Find where the given text appears and provide that cell's center as (X, Y) coordinate. 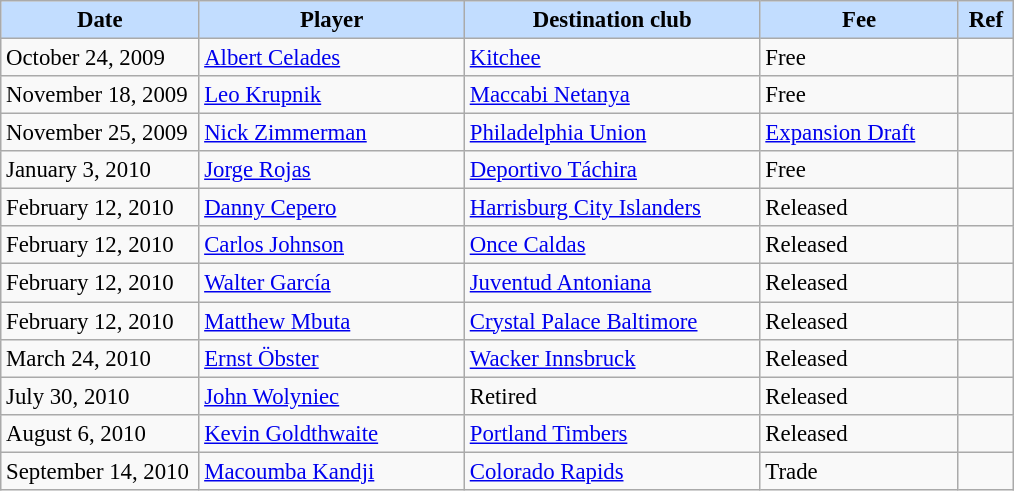
Trade (859, 471)
Walter García (332, 283)
Matthew Mbuta (332, 321)
Albert Celades (332, 58)
Date (100, 20)
September 14, 2010 (100, 471)
Player (332, 20)
Fee (859, 20)
John Wolyniec (332, 396)
Once Caldas (612, 245)
January 3, 2010 (100, 170)
Jorge Rojas (332, 170)
Crystal Palace Baltimore (612, 321)
Danny Cepero (332, 208)
Ref (986, 20)
Kitchee (612, 58)
Harrisburg City Islanders (612, 208)
Colorado Rapids (612, 471)
Retired (612, 396)
Portland Timbers (612, 433)
Macoumba Kandji (332, 471)
Philadelphia Union (612, 133)
Kevin Goldthwaite (332, 433)
March 24, 2010 (100, 358)
November 25, 2009 (100, 133)
July 30, 2010 (100, 396)
Maccabi Netanya (612, 95)
Wacker Innsbruck (612, 358)
October 24, 2009 (100, 58)
Juventud Antoniana (612, 283)
Ernst Öbster (332, 358)
Destination club (612, 20)
Expansion Draft (859, 133)
August 6, 2010 (100, 433)
Carlos Johnson (332, 245)
Leo Krupnik (332, 95)
Deportivo Táchira (612, 170)
November 18, 2009 (100, 95)
Nick Zimmerman (332, 133)
